Extract the (X, Y) coordinate from the center of the cell holding the provided text.  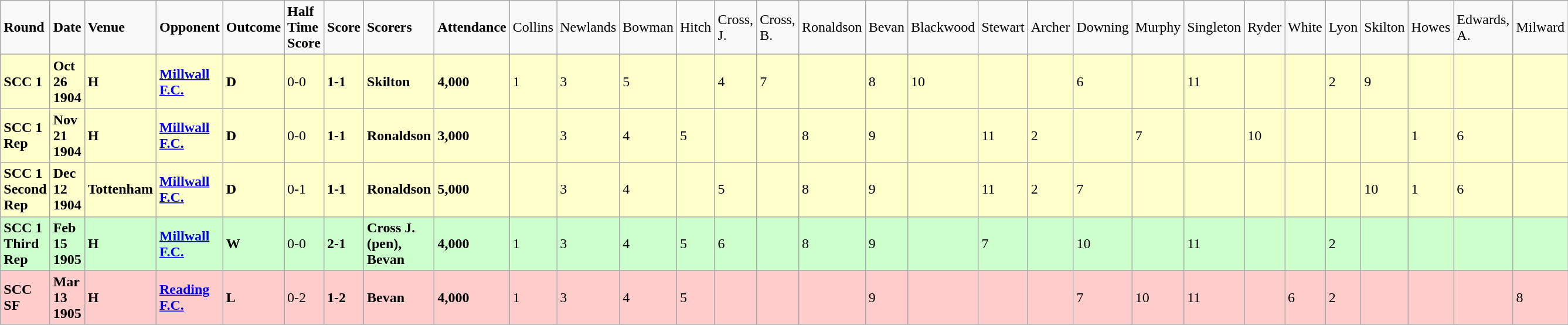
Singleton (1215, 28)
Newlands (589, 28)
L (253, 297)
SCC 1 Second Rep (25, 189)
Lyon (1343, 28)
Reading F.C. (189, 297)
Ryder (1265, 28)
Milward (1540, 28)
Outcome (253, 28)
Cross, J. (736, 28)
Date (67, 28)
Dec 12 1904 (67, 189)
Bowman (648, 28)
Cross, B. (778, 28)
SCC 1 Third Rep (25, 243)
0-1 (304, 189)
Tottenham (120, 189)
5,000 (472, 189)
Score (344, 28)
W (253, 243)
Murphy (1158, 28)
Hitch (695, 28)
White (1305, 28)
Round (25, 28)
1-2 (344, 297)
Collins (533, 28)
Cross J. (pen), Bevan (399, 243)
SCC SF (25, 297)
Oct 26 1904 (67, 82)
0-2 (304, 297)
Feb 15 1905 (67, 243)
Stewart (1003, 28)
3,000 (472, 136)
Blackwood (943, 28)
SCC 1 Rep (25, 136)
Scorers (399, 28)
Edwards, A. (1483, 28)
Nov 21 1904 (67, 136)
Downing (1103, 28)
Archer (1050, 28)
Opponent (189, 28)
Mar 13 1905 (67, 297)
SCC 1 (25, 82)
Attendance (472, 28)
2-1 (344, 243)
Howes (1431, 28)
Venue (120, 28)
Half Time Score (304, 28)
